Capture the cell that displays the provided text and extract its (x, y) central coordinate. 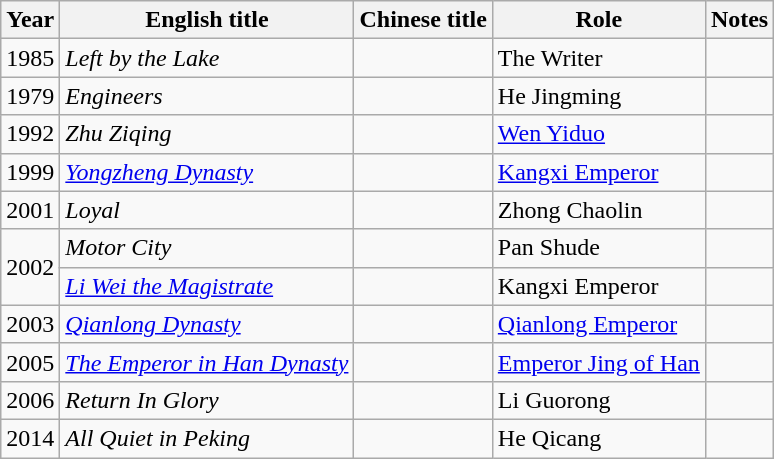
Li Guorong (598, 400)
2014 (30, 438)
Role (598, 20)
Wen Yiduo (598, 134)
Emperor Jing of Han (598, 362)
Loyal (207, 210)
All Quiet in Peking (207, 438)
2002 (30, 267)
Li Wei the Magistrate (207, 286)
The Emperor in Han Dynasty (207, 362)
Pan Shude (598, 248)
Chinese title (423, 20)
2001 (30, 210)
Engineers (207, 96)
He Jingming (598, 96)
Left by the Lake (207, 58)
Yongzheng Dynasty (207, 172)
English title (207, 20)
2003 (30, 324)
Zhu Ziqing (207, 134)
He Qicang (598, 438)
1999 (30, 172)
Motor City (207, 248)
Qianlong Dynasty (207, 324)
Zhong Chaolin (598, 210)
The Writer (598, 58)
1992 (30, 134)
1985 (30, 58)
2005 (30, 362)
Year (30, 20)
Notes (739, 20)
Qianlong Emperor (598, 324)
2006 (30, 400)
Return In Glory (207, 400)
1979 (30, 96)
